Identify which cell holds the provided text, then report its [X, Y] central coordinate. 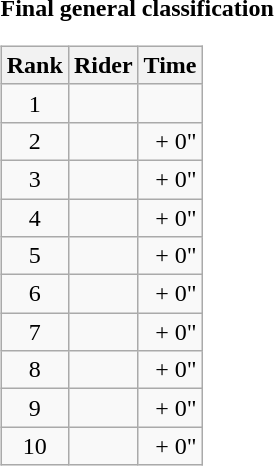
5 [34, 256]
Time [170, 65]
Rider [103, 65]
9 [34, 408]
8 [34, 370]
Rank [34, 65]
7 [34, 332]
3 [34, 179]
10 [34, 446]
2 [34, 141]
6 [34, 294]
1 [34, 103]
4 [34, 217]
